Search for the cell housing the specified text and yield its (x, y) center coordinate. 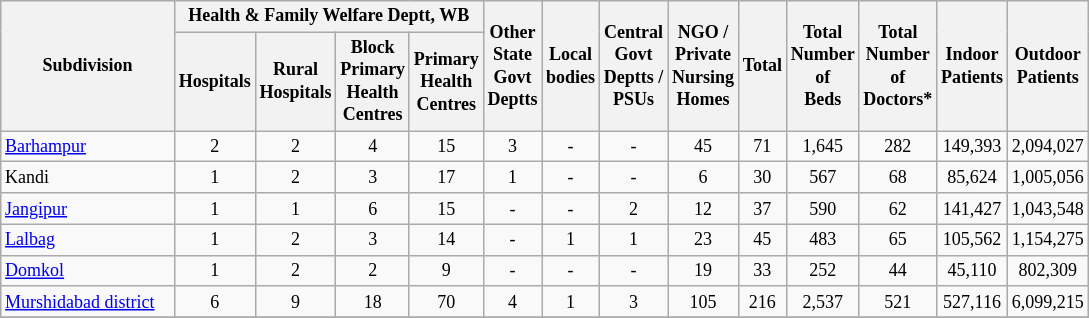
12 (704, 208)
65 (898, 240)
1,645 (822, 146)
252 (822, 270)
68 (898, 178)
70 (446, 302)
RuralHospitals (296, 82)
1,005,056 (1048, 178)
590 (822, 208)
71 (762, 146)
BlockPrimaryHealthCentres (373, 82)
2,537 (822, 302)
85,624 (972, 178)
105 (704, 302)
527,116 (972, 302)
OutdoorPatients (1048, 66)
149,393 (972, 146)
44 (898, 270)
TotalNumberofBeds (822, 66)
45,110 (972, 270)
CentralGovtDeptts /PSUs (633, 66)
1,043,548 (1048, 208)
Hospitals (214, 82)
Total (762, 66)
1,154,275 (1048, 240)
Barhampur (88, 146)
37 (762, 208)
Lalbag (88, 240)
Kandi (88, 178)
62 (898, 208)
Murshidabad district (88, 302)
567 (822, 178)
216 (762, 302)
Domkol (88, 270)
33 (762, 270)
14 (446, 240)
483 (822, 240)
OtherStateGovtDeptts (512, 66)
282 (898, 146)
PrimaryHealthCentres (446, 82)
521 (898, 302)
6,099,215 (1048, 302)
17 (446, 178)
IndoorPatients (972, 66)
Jangipur (88, 208)
105,562 (972, 240)
18 (373, 302)
30 (762, 178)
Localbodies (571, 66)
NGO /PrivateNursingHomes (704, 66)
Subdivision (88, 66)
23 (704, 240)
TotalNumberofDoctors* (898, 66)
2,094,027 (1048, 146)
802,309 (1048, 270)
141,427 (972, 208)
Health & Family Welfare Deptt, WB (328, 16)
19 (704, 270)
